Determine the [x, y] coordinate at the center of the cell enclosing the given text.  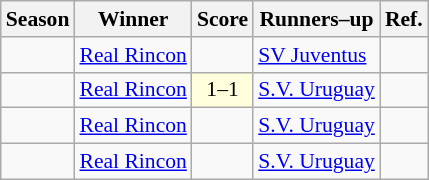
1–1 [222, 90]
Winner [132, 19]
Ref. [404, 19]
Runners–up [316, 19]
Score [222, 19]
Season [38, 19]
SV Juventus [316, 55]
